Search for the cell housing the specified text and yield its [x, y] center coordinate. 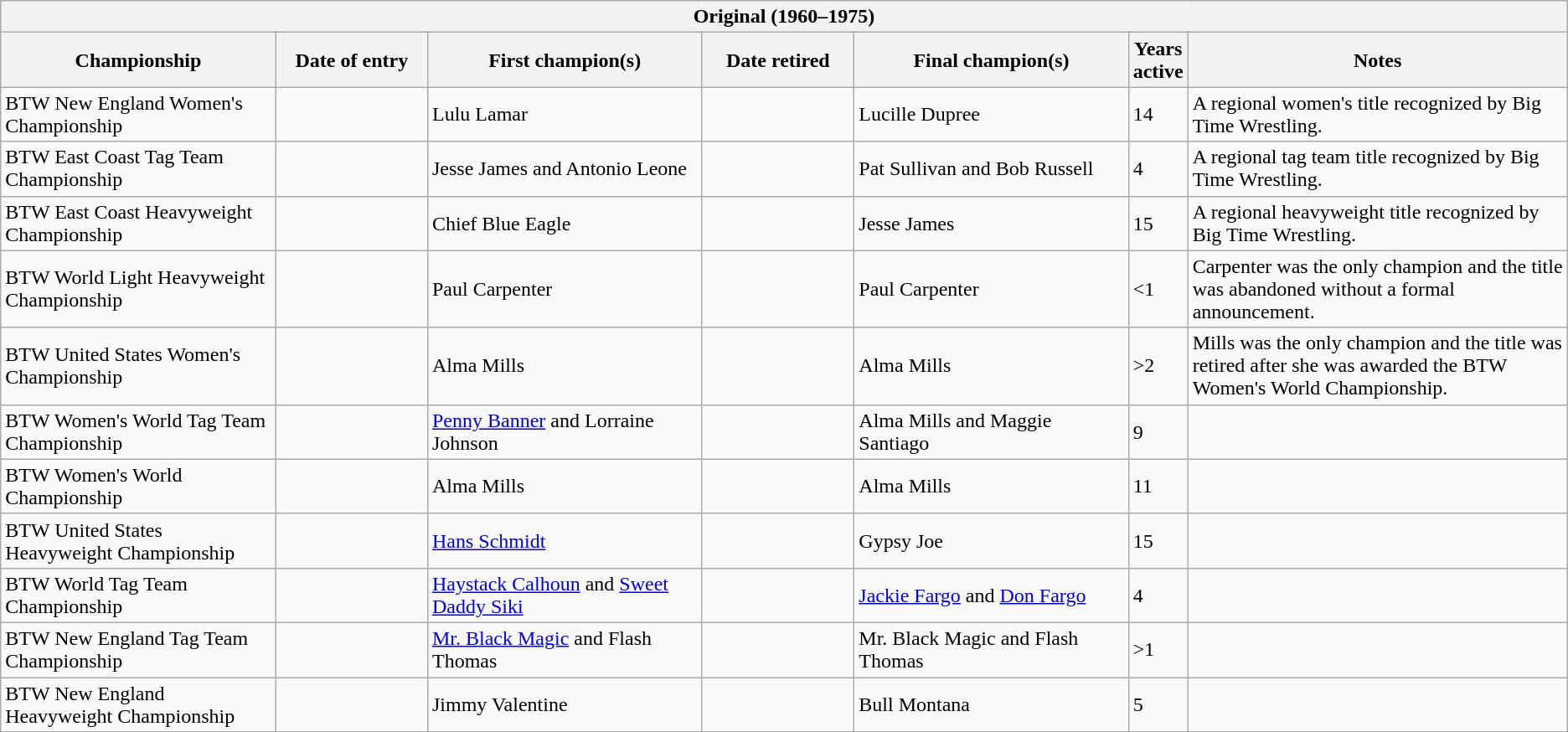
Mills was the only champion and the title was retired after she was awarded the BTW Women's World Championship. [1377, 366]
Jackie Fargo and Don Fargo [992, 595]
Jesse James [992, 223]
Pat Sullivan and Bob Russell [992, 169]
A regional heavyweight title recognized by Big Time Wrestling. [1377, 223]
14 [1158, 114]
Championship [138, 60]
Final champion(s) [992, 60]
BTW East Coast Tag Team Championship [138, 169]
Notes [1377, 60]
<1 [1158, 289]
Chief Blue Eagle [565, 223]
A regional tag team title recognized by Big Time Wrestling. [1377, 169]
A regional women's title recognized by Big Time Wrestling. [1377, 114]
11 [1158, 486]
9 [1158, 432]
Lulu Lamar [565, 114]
>2 [1158, 366]
BTW United States Heavyweight Championship [138, 541]
Penny Banner and Lorraine Johnson [565, 432]
Carpenter was the only champion and the title was abandoned without a formal announcement. [1377, 289]
Lucille Dupree [992, 114]
BTW New England Women's Championship [138, 114]
BTW Women's World Tag Team Championship [138, 432]
First champion(s) [565, 60]
Years active [1158, 60]
BTW United States Women's Championship [138, 366]
5 [1158, 704]
Gypsy Joe [992, 541]
BTW World Tag Team Championship [138, 595]
BTW World Light Heavyweight Championship [138, 289]
Original (1960–1975) [784, 17]
Alma Mills and Maggie Santiago [992, 432]
Date of entry [352, 60]
Jesse James and Antonio Leone [565, 169]
Jimmy Valentine [565, 704]
BTW New England Tag Team Championship [138, 650]
BTW Women's World Championship [138, 486]
Haystack Calhoun and Sweet Daddy Siki [565, 595]
Bull Montana [992, 704]
BTW New England Heavyweight Championship [138, 704]
>1 [1158, 650]
Date retired [778, 60]
BTW East Coast Heavyweight Championship [138, 223]
Hans Schmidt [565, 541]
